Find where the given text appears and provide that cell's center as (X, Y) coordinate. 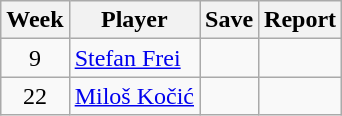
Week (35, 20)
Report (300, 20)
Miloš Kočić (134, 96)
9 (35, 58)
Stefan Frei (134, 58)
22 (35, 96)
Player (134, 20)
Save (230, 20)
